Scan for the cell matching the given text and deliver its (X, Y) coordinate at center. 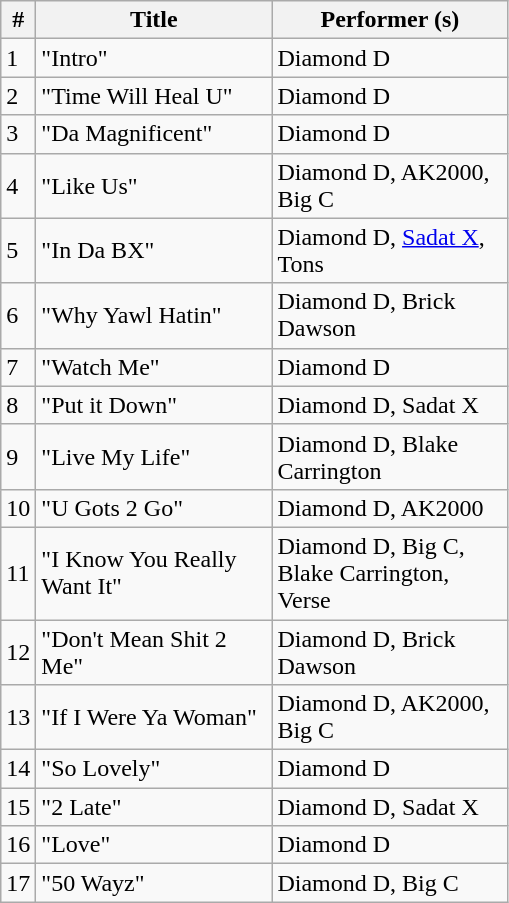
"Live My Life" (154, 456)
10 (18, 508)
"Intro" (154, 58)
"Why Yawl Hatin" (154, 316)
17 (18, 883)
11 (18, 573)
Performer (s) (390, 20)
7 (18, 367)
8 (18, 405)
5 (18, 250)
16 (18, 845)
"If I Were Ya Woman" (154, 718)
"In Da BX" (154, 250)
"Don't Mean Shit 2 Me" (154, 652)
"I Know You Really Want It" (154, 573)
"Put it Down" (154, 405)
Diamond D, Blake Carrington (390, 456)
12 (18, 652)
Diamond D, Sadat X, Tons (390, 250)
1 (18, 58)
"U Gots 2 Go" (154, 508)
# (18, 20)
"Da Magnificent" (154, 134)
2 (18, 96)
"So Lovely" (154, 769)
4 (18, 186)
"2 Late" (154, 807)
"Like Us" (154, 186)
Diamond D, Big C, Blake Carrington, Verse (390, 573)
6 (18, 316)
Diamond D, AK2000 (390, 508)
14 (18, 769)
15 (18, 807)
9 (18, 456)
Diamond D, Big C (390, 883)
Title (154, 20)
"50 Wayz" (154, 883)
"Love" (154, 845)
3 (18, 134)
13 (18, 718)
"Time Will Heal U" (154, 96)
"Watch Me" (154, 367)
